Return [X, Y] of the center of cell containing provided text 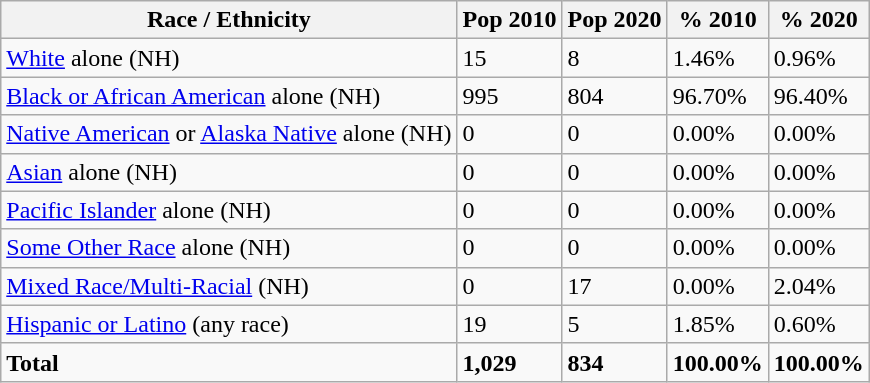
96.40% [818, 96]
Pacific Islander alone (NH) [229, 210]
Native American or Alaska Native alone (NH) [229, 134]
2.04% [818, 286]
15 [510, 58]
804 [614, 96]
Mixed Race/Multi-Racial (NH) [229, 286]
995 [510, 96]
Some Other Race alone (NH) [229, 248]
17 [614, 286]
Hispanic or Latino (any race) [229, 324]
0.96% [818, 58]
8 [614, 58]
5 [614, 324]
% 2010 [718, 20]
834 [614, 362]
Race / Ethnicity [229, 20]
96.70% [718, 96]
19 [510, 324]
Asian alone (NH) [229, 172]
1.46% [718, 58]
% 2020 [818, 20]
0.60% [818, 324]
1.85% [718, 324]
Black or African American alone (NH) [229, 96]
Pop 2020 [614, 20]
1,029 [510, 362]
Total [229, 362]
Pop 2010 [510, 20]
White alone (NH) [229, 58]
